Pinpoint the cell where the given text exists, returning its [X, Y] midpoint coordinate. 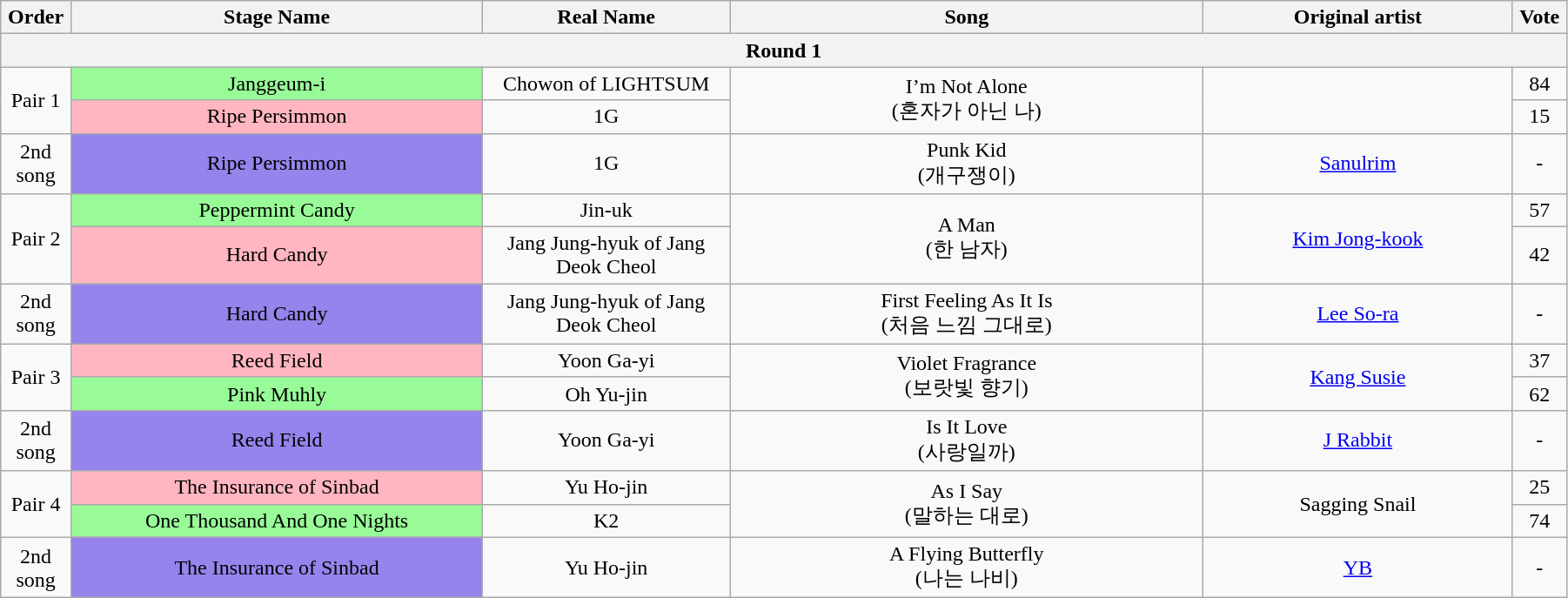
A Flying Butterfly(나는 나비) [967, 568]
First Feeling As It Is(처음 느낌 그대로) [967, 314]
Order [37, 17]
Is It Love(사랑일까) [967, 440]
Round 1 [784, 50]
Pair 4 [37, 504]
37 [1540, 360]
62 [1540, 393]
Vote [1540, 17]
J Rabbit [1357, 440]
Stage Name [277, 17]
Pink Muhly [277, 393]
Pair 1 [37, 100]
Pair 2 [37, 239]
I’m Not Alone(혼자가 아닌 나) [967, 100]
Punk Kid(개구쟁이) [967, 164]
Sagging Snail [1357, 504]
Sanulrim [1357, 164]
One Thousand And One Nights [277, 521]
25 [1540, 487]
Jin-uk [606, 211]
42 [1540, 256]
Janggeum-i [277, 84]
Kang Susie [1357, 377]
Lee So-ra [1357, 314]
Original artist [1357, 17]
Oh Yu-jin [606, 393]
Song [967, 17]
K2 [606, 521]
Violet Fragrance(보랏빛 향기) [967, 377]
Chowon of LIGHTSUM [606, 84]
As I Say(말하는 대로) [967, 504]
Pair 3 [37, 377]
57 [1540, 211]
YB [1357, 568]
84 [1540, 84]
Real Name [606, 17]
Peppermint Candy [277, 211]
15 [1540, 117]
Kim Jong-kook [1357, 239]
74 [1540, 521]
A Man(한 남자) [967, 239]
